Determine the (x, y) coordinate at the center of the cell enclosing the given text.  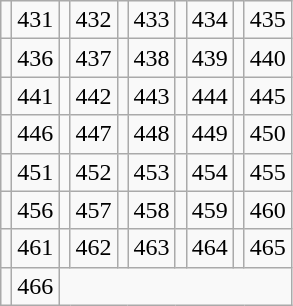
434 (210, 20)
457 (94, 210)
458 (152, 210)
447 (94, 134)
439 (210, 58)
432 (94, 20)
443 (152, 96)
465 (268, 248)
464 (210, 248)
446 (36, 134)
453 (152, 172)
438 (152, 58)
435 (268, 20)
437 (94, 58)
433 (152, 20)
460 (268, 210)
442 (94, 96)
445 (268, 96)
462 (94, 248)
459 (210, 210)
450 (268, 134)
463 (152, 248)
444 (210, 96)
461 (36, 248)
456 (36, 210)
466 (36, 286)
436 (36, 58)
454 (210, 172)
448 (152, 134)
452 (94, 172)
441 (36, 96)
431 (36, 20)
440 (268, 58)
449 (210, 134)
455 (268, 172)
451 (36, 172)
